Locate the cell with the specified text and output its [X, Y] center coordinate. 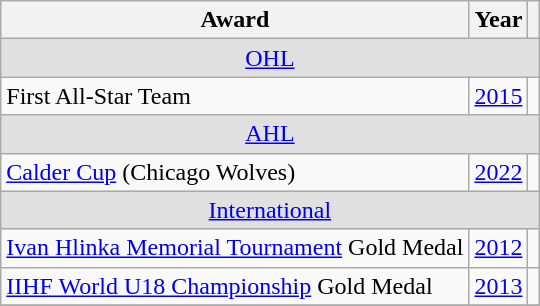
Award [235, 20]
Year [498, 20]
AHL [270, 134]
Ivan Hlinka Memorial Tournament Gold Medal [235, 248]
Calder Cup (Chicago Wolves) [235, 172]
2022 [498, 172]
First All-Star Team [235, 96]
IIHF World U18 Championship Gold Medal [235, 286]
2015 [498, 96]
2013 [498, 286]
International [270, 210]
2012 [498, 248]
OHL [270, 58]
